For the text-containing cell, return its midpoint in (X, Y) coordinate format. 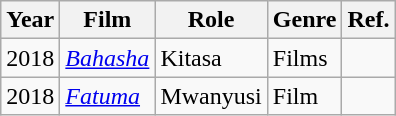
Kitasa (211, 58)
Role (211, 20)
Mwanyusi (211, 96)
Year (30, 20)
Genre (304, 20)
Ref. (368, 20)
Fatuma (108, 96)
Films (304, 58)
Bahasha (108, 58)
